Determine the [X, Y] coordinate at the center of the cell enclosing the given text.  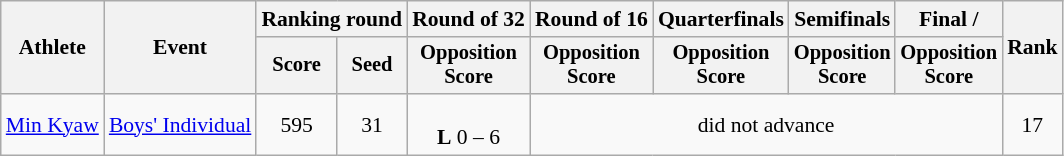
Quarterfinals [721, 19]
Score [296, 66]
Seed [372, 66]
Event [180, 48]
L 0 – 6 [468, 124]
did not advance [766, 124]
Round of 16 [592, 19]
Semifinals [842, 19]
Ranking round [332, 19]
Round of 32 [468, 19]
Boys' Individual [180, 124]
17 [1032, 124]
Final / [948, 19]
595 [296, 124]
31 [372, 124]
Athlete [52, 48]
Min Kyaw [52, 124]
Rank [1032, 48]
